Find where the given text appears and provide that cell's center as (x, y) coordinate. 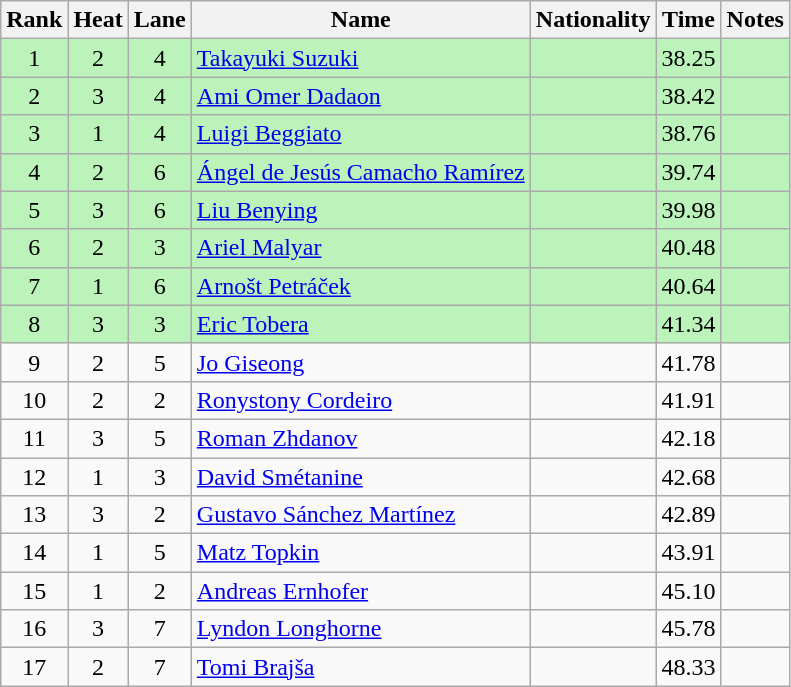
11 (34, 438)
Ángel de Jesús Camacho Ramírez (360, 172)
Ronystony Cordeiro (360, 400)
David Smétanine (360, 477)
40.48 (688, 248)
38.25 (688, 58)
13 (34, 515)
17 (34, 667)
10 (34, 400)
38.76 (688, 134)
Matz Topkin (360, 553)
42.89 (688, 515)
14 (34, 553)
Tomi Brajša (360, 667)
45.78 (688, 629)
Heat (98, 20)
Notes (755, 20)
8 (34, 324)
Ariel Malyar (360, 248)
9 (34, 362)
16 (34, 629)
12 (34, 477)
Roman Zhdanov (360, 438)
Liu Benying (360, 210)
Luigi Beggiato (360, 134)
39.98 (688, 210)
40.64 (688, 286)
41.78 (688, 362)
48.33 (688, 667)
Andreas Ernhofer (360, 591)
42.18 (688, 438)
42.68 (688, 477)
Gustavo Sánchez Martínez (360, 515)
Lyndon Longhorne (360, 629)
Rank (34, 20)
45.10 (688, 591)
Arnošt Petráček (360, 286)
Lane (160, 20)
41.91 (688, 400)
Jo Giseong (360, 362)
Nationality (593, 20)
43.91 (688, 553)
Ami Omer Dadaon (360, 96)
38.42 (688, 96)
15 (34, 591)
Takayuki Suzuki (360, 58)
Name (360, 20)
Eric Tobera (360, 324)
Time (688, 20)
41.34 (688, 324)
39.74 (688, 172)
